Capture the cell that displays the provided text and extract its (x, y) central coordinate. 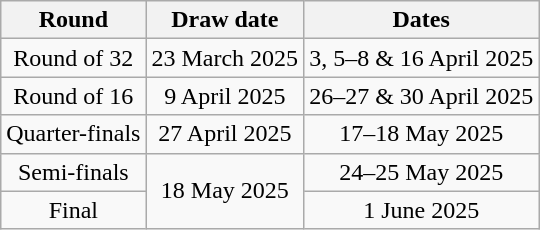
9 April 2025 (225, 96)
23 March 2025 (225, 58)
Round of 32 (74, 58)
Semi-finals (74, 172)
17–18 May 2025 (422, 134)
3, 5–8 & 16 April 2025 (422, 58)
Round (74, 20)
Final (74, 210)
Round of 16 (74, 96)
Draw date (225, 20)
Dates (422, 20)
18 May 2025 (225, 191)
26–27 & 30 April 2025 (422, 96)
1 June 2025 (422, 210)
24–25 May 2025 (422, 172)
27 April 2025 (225, 134)
Quarter-finals (74, 134)
